Search for the cell housing the specified text and yield its [X, Y] center coordinate. 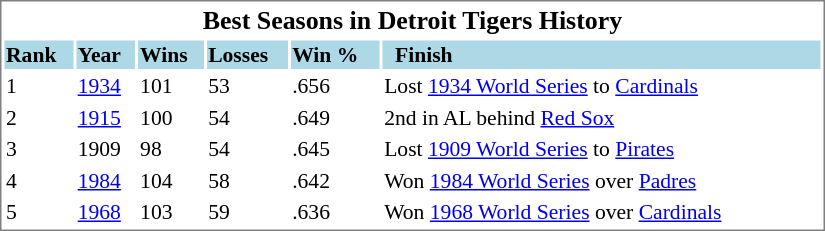
1934 [106, 86]
.642 [336, 180]
Lost 1909 World Series to Pirates [602, 149]
Year [106, 54]
58 [248, 180]
.656 [336, 86]
Wins [172, 54]
.636 [336, 212]
1915 [106, 118]
.649 [336, 118]
59 [248, 212]
2 [38, 118]
2nd in AL behind Red Sox [602, 118]
5 [38, 212]
1968 [106, 212]
101 [172, 86]
1909 [106, 149]
1984 [106, 180]
Best Seasons in Detroit Tigers History [412, 20]
1 [38, 86]
53 [248, 86]
Lost 1934 World Series to Cardinals [602, 86]
Rank [38, 54]
Finish [602, 54]
103 [172, 212]
4 [38, 180]
104 [172, 180]
Won 1968 World Series over Cardinals [602, 212]
Won 1984 World Series over Padres [602, 180]
.645 [336, 149]
3 [38, 149]
Win % [336, 54]
98 [172, 149]
100 [172, 118]
Losses [248, 54]
